Detect which cell encompasses the target text, then output its [X, Y] center coordinate. 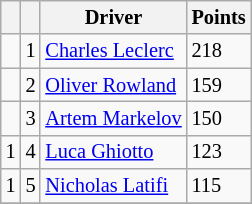
Nicholas Latifi [113, 186]
4 [31, 152]
150 [219, 118]
5 [31, 186]
123 [219, 152]
Driver [113, 17]
Charles Leclerc [113, 51]
115 [219, 186]
Points [219, 17]
Artem Markelov [113, 118]
3 [31, 118]
Luca Ghiotto [113, 152]
Oliver Rowland [113, 85]
159 [219, 85]
218 [219, 51]
2 [31, 85]
